Determine the (x, y) coordinate at the center of the cell enclosing the given text.  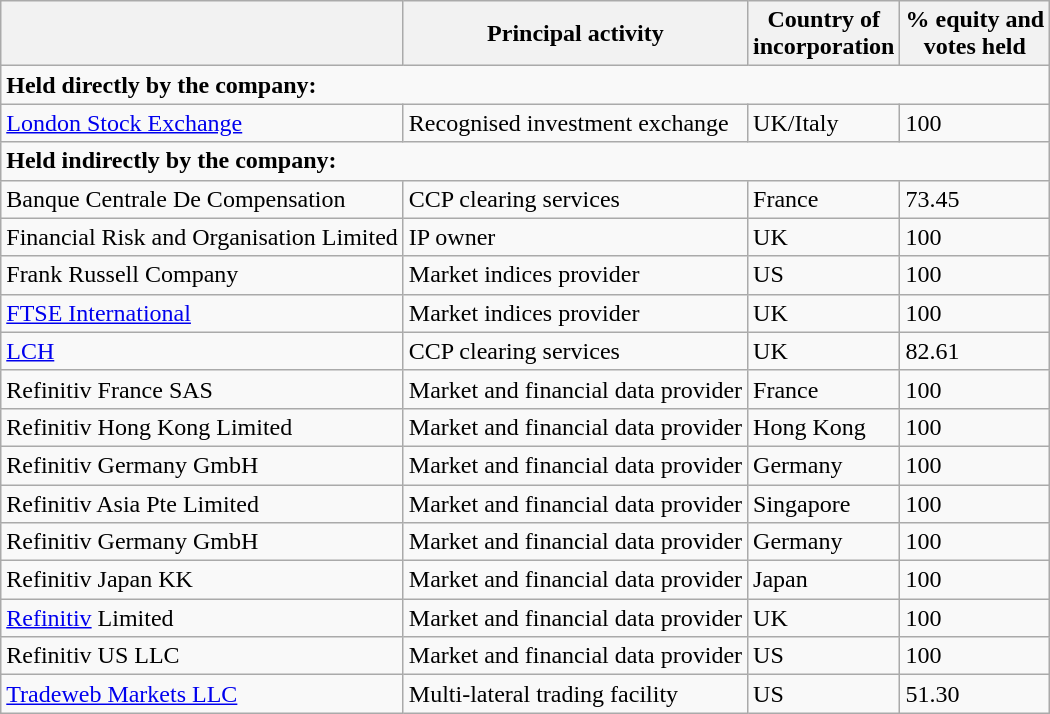
UK/Italy (824, 123)
Held directly by the company: (526, 85)
Tradeweb Markets LLC (202, 694)
Country ofincorporation (824, 34)
LCH (202, 351)
London Stock Exchange (202, 123)
73.45 (975, 199)
Principal activity (575, 34)
% equity andvotes held (975, 34)
Refinitiv France SAS (202, 389)
Refinitiv US LLC (202, 656)
Hong Kong (824, 427)
Frank Russell Company (202, 275)
IP owner (575, 237)
Multi-lateral trading facility (575, 694)
82.61 (975, 351)
Singapore (824, 503)
Financial Risk and Organisation Limited (202, 237)
Refinitiv Hong Kong Limited (202, 427)
Japan (824, 580)
Recognised investment exchange (575, 123)
FTSE International (202, 313)
Held indirectly by the company: (526, 161)
Refinitiv Asia Pte Limited (202, 503)
Refinitiv Limited (202, 618)
Banque Centrale De Compensation (202, 199)
51.30 (975, 694)
Refinitiv Japan KK (202, 580)
